Extract the (x, y) coordinate from the center of the cell holding the provided text.  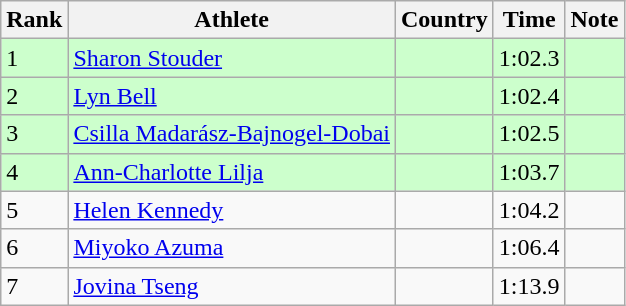
1:02.4 (529, 96)
1:02.3 (529, 58)
2 (34, 96)
1:04.2 (529, 210)
6 (34, 248)
7 (34, 286)
1:06.4 (529, 248)
Sharon Stouder (232, 58)
1:13.9 (529, 286)
Country (444, 20)
Time (529, 20)
Helen Kennedy (232, 210)
4 (34, 172)
1:03.7 (529, 172)
3 (34, 134)
Jovina Tseng (232, 286)
1 (34, 58)
1:02.5 (529, 134)
Miyoko Azuma (232, 248)
Lyn Bell (232, 96)
Ann-Charlotte Lilja (232, 172)
Csilla Madarász-Bajnogel-Dobai (232, 134)
5 (34, 210)
Rank (34, 20)
Note (594, 20)
Athlete (232, 20)
